Scan for the cell matching the given text and deliver its [x, y] coordinate at center. 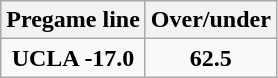
Over/under [210, 20]
Pregame line [74, 20]
62.5 [210, 58]
UCLA -17.0 [74, 58]
